Search for the cell housing the specified text and yield its [X, Y] center coordinate. 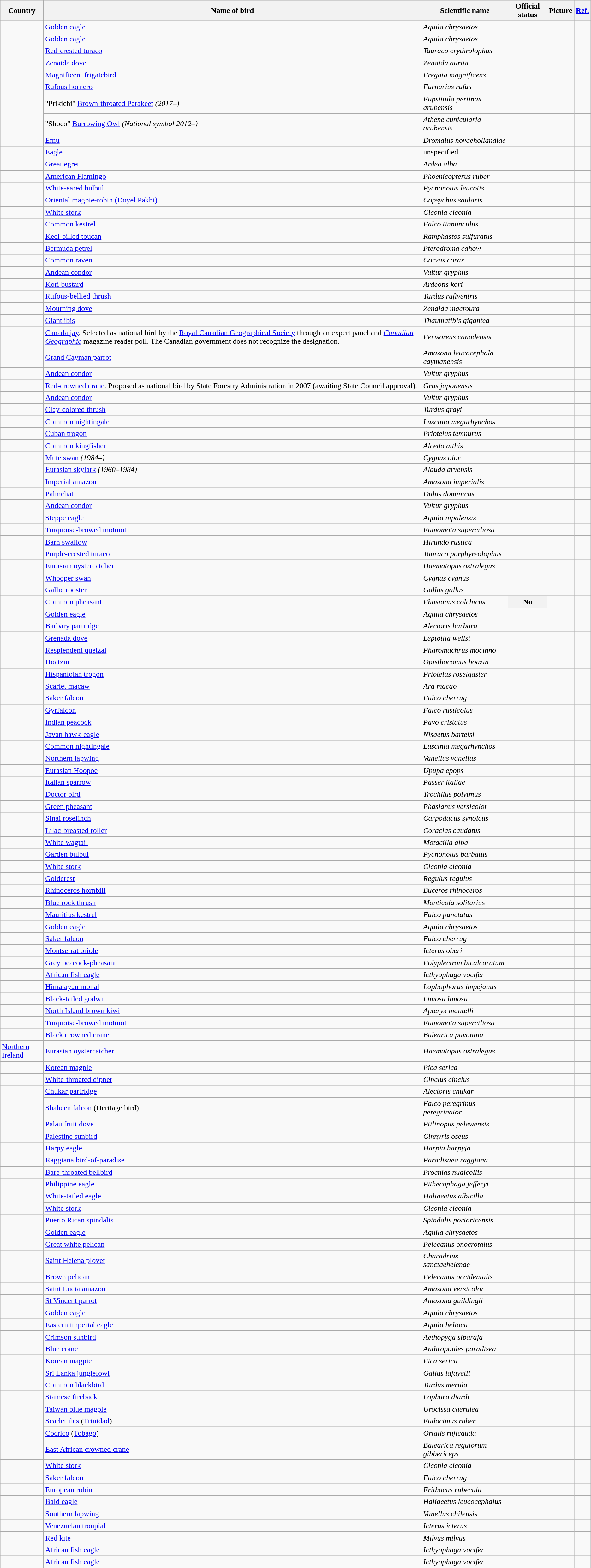
Amazona versicolor [465, 1289]
Palestine sunbird [232, 1136]
Scarlet ibis (Trinidad) [232, 1421]
Hoatzin [232, 662]
Grenada dove [232, 638]
Ref. [582, 11]
Anthropoides paradisea [465, 1349]
Red-crowned crane. Proposed as national bird by State Forestry Administration in 2007 (awaiting State Council approval). [232, 386]
Dromaius novaehollandiae [465, 140]
Cuban trogon [232, 434]
Trochilus polytmus [465, 794]
Eastern imperial eagle [232, 1325]
Bermuda petrel [232, 248]
Falco punctatus [465, 914]
Chukar partridge [232, 1091]
Charadrius sanctaehelenae [465, 1260]
Eupsittula pertinax arubensis [465, 103]
Sri Lanka junglefowl [232, 1373]
Rufous-bellied thrush [232, 296]
Giant ibis [232, 320]
Shaheen falcon (Heritage bird) [232, 1107]
Carpodacus synoicus [465, 818]
Blue crane [232, 1349]
Balearica regulorum gibbericeps [465, 1449]
Saint Lucia amazon [232, 1289]
Alectoris chukar [465, 1091]
Phasianus colchicus [465, 602]
Oriental magpie-robin (Doyel Pakhi) [232, 200]
Corvus corax [465, 260]
Indian peacock [232, 722]
Steppe eagle [232, 518]
Black crowned crane [232, 1035]
Apteryx mantelli [465, 1011]
Alcedo atthis [465, 446]
Turdus merula [465, 1385]
Mourning dove [232, 308]
Country [22, 11]
Kori bustard [232, 284]
Pycnonotus leucotis [465, 188]
Buceros rhinoceros [465, 890]
Polyplectron bicalcaratum [465, 962]
Ardeotis kori [465, 284]
Tauraco erythrolophus [465, 51]
Urocissa caerulea [465, 1409]
Eudocimus ruber [465, 1421]
Amazona guildingii [465, 1301]
Saint Helena plover [232, 1260]
Palmchat [232, 494]
Ardea alba [465, 164]
Copsychus saularis [465, 200]
Coracias caudatus [465, 830]
Lilac-breasted roller [232, 830]
Paradisaea raggiana [465, 1160]
Athene cunicularia arubensis [465, 124]
Puerto Rican spindalis [232, 1220]
Picture [561, 11]
Green pheasant [232, 806]
Italian sparrow [232, 782]
Scientific name [465, 11]
Haliaeetus albicilla [465, 1196]
Common kingfisher [232, 446]
Pelecanus occidentalis [465, 1277]
Dulus dominicus [465, 494]
Palau fruit dove [232, 1124]
Aquila heliaca [465, 1325]
Pharomachrus mocinno [465, 650]
Phasianus versicolor [465, 806]
Purple-crested turaco [232, 554]
Eagle [232, 152]
unspecified [465, 152]
Cygnus olor [465, 458]
Lophura diardi [465, 1397]
Harpy eagle [232, 1148]
Taiwan blue magpie [232, 1409]
Philippine eagle [232, 1184]
Cocrico (Tobago) [232, 1433]
St Vincent parrot [232, 1301]
Red-crested turaco [232, 51]
Amazona leucocephala caymanensis [465, 357]
Haliaeetus leucocephalus [465, 1502]
Keel-billed toucan [232, 236]
Rufous hornero [232, 87]
Milvus milvus [465, 1538]
White wagtail [232, 842]
Blue rock thrush [232, 902]
Eurasian Hoopoe [232, 770]
Zenaida aurita [465, 63]
Bald eagle [232, 1502]
East African crowned crane [232, 1449]
Cygnus cygnus [465, 578]
Emu [232, 140]
Fregata magnificens [465, 75]
White-eared bulbul [232, 188]
Hirundo rustica [465, 542]
Upupa epops [465, 770]
Aethopyga siparaja [465, 1337]
European robin [232, 1490]
Crimson sunbird [232, 1337]
Vanellus chilensis [465, 1514]
Raggiana bird-of-paradise [232, 1160]
Furnarius rufus [465, 87]
Regulus regulus [465, 878]
Common kestrel [232, 224]
Hispaniolan trogon [232, 674]
Thaumatibis gigantea [465, 320]
Priotelus temnurus [465, 434]
Ramphastos sulfuratus [465, 236]
Turdus grayi [465, 410]
Amazona imperialis [465, 482]
Goldcrest [232, 878]
Imperial amazon [232, 482]
Gallus lafayetii [465, 1373]
Grus japonensis [465, 386]
Northern Ireland [22, 1051]
Gyrfalcon [232, 710]
Sinai rosefinch [232, 818]
Resplendent quetzal [232, 650]
Turdus rufiventris [465, 296]
Perisoreus canadensis [465, 337]
Tauraco porphyreolophus [465, 554]
Scarlet macaw [232, 686]
Northern lapwing [232, 758]
No [527, 602]
Himalayan monal [232, 987]
Harpia harpyja [465, 1148]
Monticola solitarius [465, 902]
Passer italiae [465, 782]
Common pheasant [232, 602]
Limosa limosa [465, 999]
Ptilinopus pelewensis [465, 1124]
Zenaida macroura [465, 308]
Icterus icterus [465, 1526]
Falco peregrinus peregrinator [465, 1107]
Gallus gallus [465, 590]
Alauda arvensis [465, 470]
Barn swallow [232, 542]
Ara macao [465, 686]
"Prikichi" Brown-throated Parakeet (2017–) [232, 103]
Aquila nipalensis [465, 518]
Priotelus roseigaster [465, 674]
Nisaetus bartelsi [465, 734]
North Island brown kiwi [232, 1011]
Brown pelican [232, 1277]
Whooper swan [232, 578]
Bare-throated bellbird [232, 1172]
Ortalis ruficauda [465, 1433]
Opisthocomus hoazin [465, 662]
Leptotila wellsi [465, 638]
Phoenicopterus ruber [465, 176]
Montserrat oriole [232, 950]
Grey peacock-pheasant [232, 962]
Southern lapwing [232, 1514]
Great egret [232, 164]
Siamese fireback [232, 1397]
Spindalis portoricensis [465, 1220]
Name of bird [232, 11]
"Shoco" Burrowing Owl (National symbol 2012–) [232, 124]
Pavo cristatus [465, 722]
White-tailed eagle [232, 1196]
Venezuelan troupial [232, 1526]
Icterus oberi [465, 950]
Javan hawk-eagle [232, 734]
Common raven [232, 260]
Pterodroma cahow [465, 248]
Common blackbird [232, 1385]
Vanellus vanellus [465, 758]
Pithecophaga jefferyi [465, 1184]
White-throated dipper [232, 1079]
Cinclus cinclus [465, 1079]
Cinnyris oseus [465, 1136]
Grand Cayman parrot [232, 357]
Gallic rooster [232, 590]
Erithacus rubecula [465, 1490]
Motacilla alba [465, 842]
Official status [527, 11]
Red kite [232, 1538]
Magnificent frigatebird [232, 75]
Garden bulbul [232, 854]
Pycnonotus barbatus [465, 854]
Mute swan (1984–) [232, 458]
Clay-colored thrush [232, 410]
Pelecanus onocrotalus [465, 1244]
Mauritius kestrel [232, 914]
Great white pelican [232, 1244]
Falco tinnunculus [465, 224]
Falco rusticolus [465, 710]
Black-tailed godwit [232, 999]
Procnias nudicollis [465, 1172]
Barbary partridge [232, 626]
Rhinoceros hornbill [232, 890]
Zenaida dove [232, 63]
Lophophorus impejanus [465, 987]
Balearica pavonina [465, 1035]
Doctor bird [232, 794]
American Flamingo [232, 176]
Eurasian skylark (1960–1984) [232, 470]
Alectoris barbara [465, 626]
